Scan for the cell matching the given text and deliver its (x, y) coordinate at center. 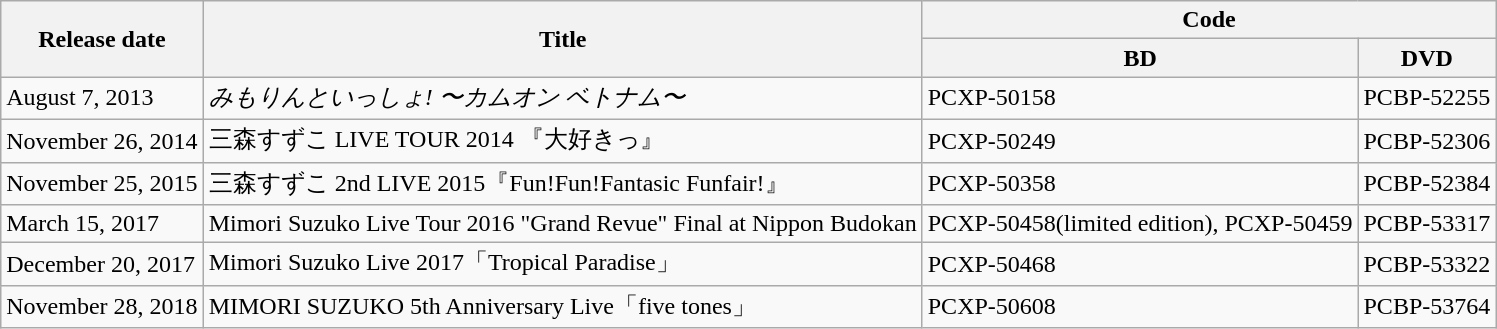
PCXP-50158 (1140, 98)
Release date (102, 39)
Title (562, 39)
三森すずこ LIVE TOUR 2014 『大好きっ』 (562, 140)
November 25, 2015 (102, 184)
August 7, 2013 (102, 98)
November 26, 2014 (102, 140)
PCBP-52255 (1427, 98)
Mimori Suzuko Live Tour 2016 "Grand Revue" Final at Nippon Budokan (562, 224)
December 20, 2017 (102, 264)
PCBP-53317 (1427, 224)
PCXP-50358 (1140, 184)
March 15, 2017 (102, 224)
Code (1209, 20)
November 28, 2018 (102, 306)
三森すずこ 2nd LIVE 2015『Fun!Fun!Fantasic Funfair!』 (562, 184)
PCXP-50458(limited edition), PCXP-50459 (1140, 224)
DVD (1427, 58)
PCBP-52384 (1427, 184)
MIMORI SUZUKO 5th Anniversary Live「five tones」 (562, 306)
BD (1140, 58)
PCXP-50249 (1140, 140)
PCXP-50608 (1140, 306)
みもりんといっしょ! 〜カムオン ベトナム〜 (562, 98)
PCXP-50468 (1140, 264)
PCBP-52306 (1427, 140)
Mimori Suzuko Live 2017「Tropical Paradise」 (562, 264)
PCBP-53764 (1427, 306)
PCBP-53322 (1427, 264)
